From the cell containing the given text, extract its center point as (x, y) coordinate. 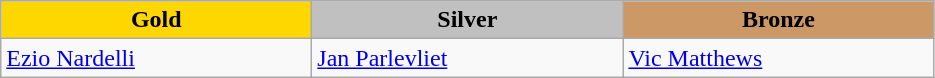
Ezio Nardelli (156, 58)
Jan Parlevliet (468, 58)
Vic Matthews (778, 58)
Silver (468, 20)
Bronze (778, 20)
Gold (156, 20)
